Detect which cell encompasses the target text, then output its (x, y) center coordinate. 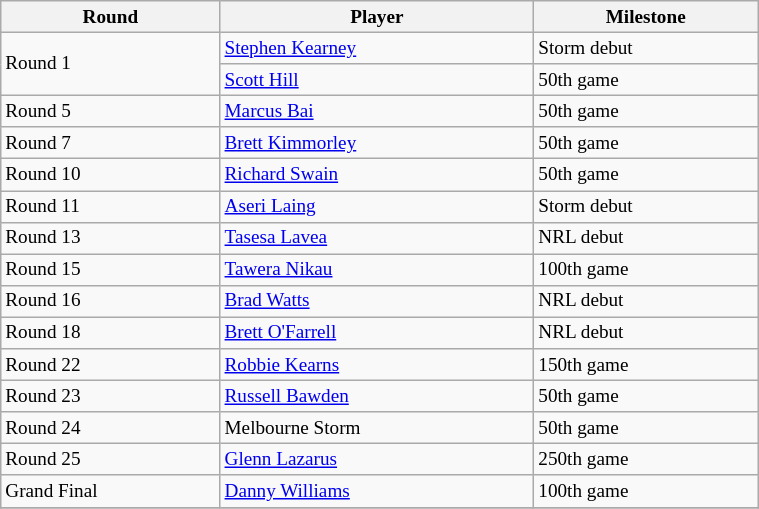
Round 16 (110, 301)
Tawera Nikau (377, 270)
Robbie Kearns (377, 365)
Marcus Bai (377, 111)
Round 1 (110, 64)
250th game (646, 460)
Round 7 (110, 143)
Grand Final (110, 491)
Round 18 (110, 333)
150th game (646, 365)
Brad Watts (377, 301)
Round 11 (110, 206)
Brett Kimmorley (377, 143)
Tasesa Lavea (377, 238)
Round 13 (110, 238)
Stephen Kearney (377, 48)
Melbourne Storm (377, 428)
Round 22 (110, 365)
Danny Williams (377, 491)
Aseri Laing (377, 206)
Glenn Lazarus (377, 460)
Milestone (646, 17)
Brett O'Farrell (377, 333)
Scott Hill (377, 80)
Round 5 (110, 111)
Richard Swain (377, 175)
Round 23 (110, 396)
Round (110, 17)
Round 15 (110, 270)
Round 10 (110, 175)
Player (377, 17)
Round 24 (110, 428)
Round 25 (110, 460)
Russell Bawden (377, 396)
